From the cell containing the given text, extract its center point as (X, Y) coordinate. 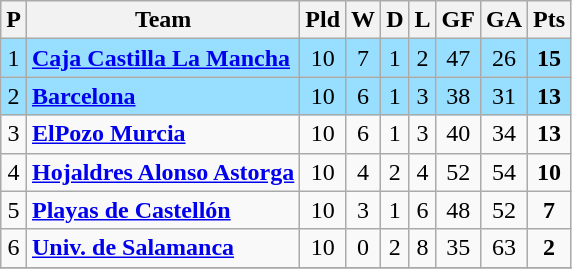
63 (504, 248)
5 (14, 210)
Hojaldres Alonso Astorga (162, 172)
0 (364, 248)
31 (504, 96)
Pts (550, 20)
Caja Castilla La Mancha (162, 58)
34 (504, 134)
ElPozo Murcia (162, 134)
Team (162, 20)
35 (458, 248)
Pld (323, 20)
40 (458, 134)
38 (458, 96)
GA (504, 20)
L (422, 20)
W (364, 20)
15 (550, 58)
Playas de Castellón (162, 210)
47 (458, 58)
8 (422, 248)
Barcelona (162, 96)
GF (458, 20)
26 (504, 58)
54 (504, 172)
D (395, 20)
Univ. de Salamanca (162, 248)
P (14, 20)
48 (458, 210)
